Output the [X, Y] coordinate of the center of the cell containing the given text.  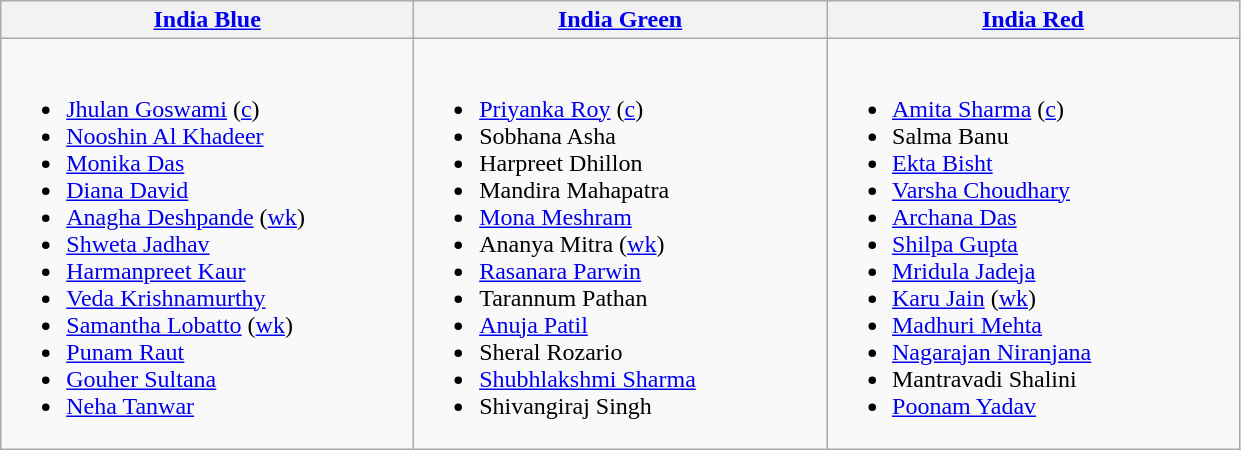
India Green [620, 20]
India Red [1032, 20]
India Blue [208, 20]
